Extract the [x, y] coordinate from the center of the cell holding the provided text.  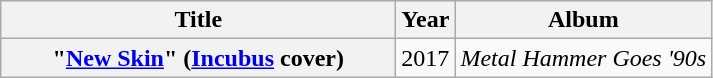
"New Skin" (Incubus cover) [198, 58]
Title [198, 20]
Album [584, 20]
Metal Hammer Goes '90s [584, 58]
2017 [426, 58]
Year [426, 20]
